Provide the (x, y) coordinate of the cell's center where the given text is located.  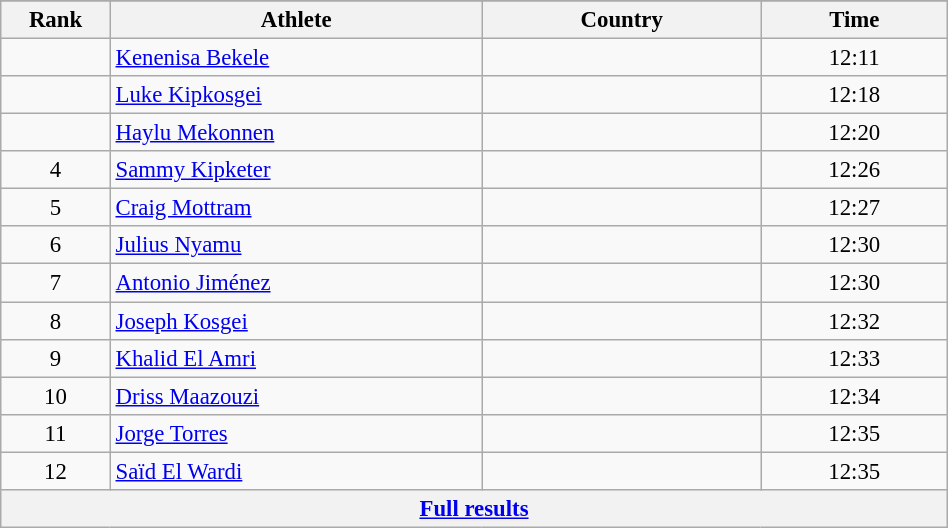
6 (56, 245)
Full results (474, 509)
Driss Maazouzi (296, 396)
Antonio Jiménez (296, 283)
Saïd El Wardi (296, 471)
Sammy Kipketer (296, 170)
Athlete (296, 20)
Haylu Mekonnen (296, 133)
12:26 (854, 170)
12:32 (854, 321)
12:18 (854, 95)
12:20 (854, 133)
Luke Kipkosgei (296, 95)
8 (56, 321)
5 (56, 208)
12:34 (854, 396)
Julius Nyamu (296, 245)
12 (56, 471)
12:27 (854, 208)
Rank (56, 20)
Khalid El Amri (296, 358)
Kenenisa Bekele (296, 58)
7 (56, 283)
Craig Mottram (296, 208)
4 (56, 170)
Country (622, 20)
11 (56, 433)
9 (56, 358)
Joseph Kosgei (296, 321)
12:11 (854, 58)
Time (854, 20)
12:33 (854, 358)
10 (56, 396)
Jorge Torres (296, 433)
